Pinpoint the cell where the given text exists, returning its [X, Y] midpoint coordinate. 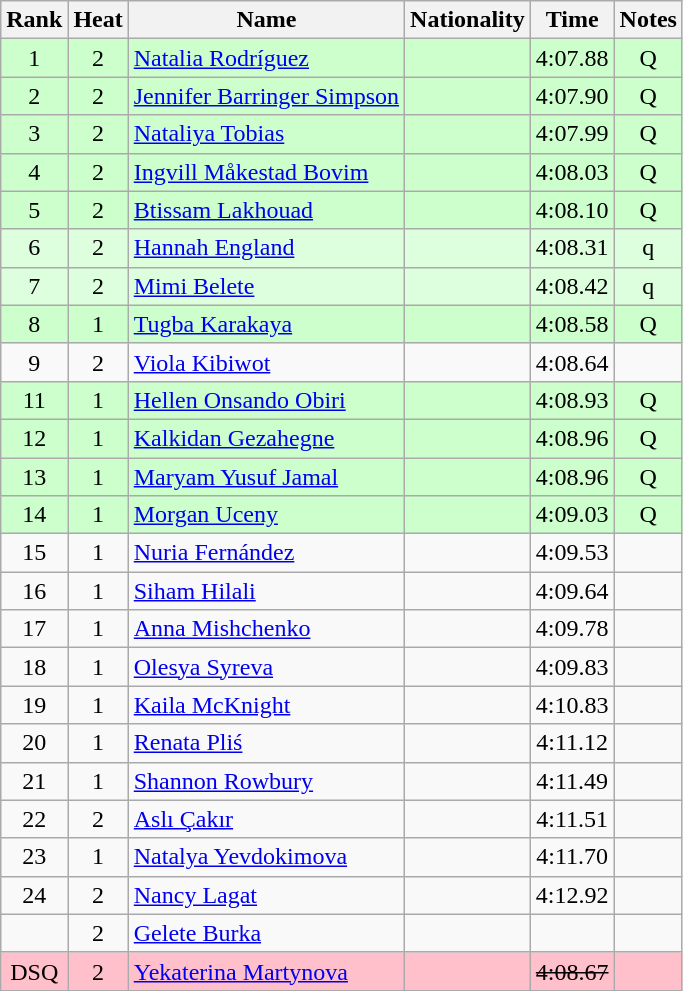
15 [34, 553]
Natalia Rodríguez [266, 58]
4:07.99 [572, 134]
4:08.31 [572, 248]
4:11.70 [572, 857]
Nancy Lagat [266, 895]
Siham Hilali [266, 591]
7 [34, 286]
22 [34, 819]
Nuria Fernández [266, 553]
13 [34, 477]
4:12.92 [572, 895]
4:08.93 [572, 400]
Viola Kibiwot [266, 362]
3 [34, 134]
4:11.49 [572, 781]
Heat [98, 20]
Nationality [468, 20]
17 [34, 629]
6 [34, 248]
4:08.10 [572, 210]
Anna Mishchenko [266, 629]
24 [34, 895]
Nataliya Tobias [266, 134]
DSQ [34, 971]
Yekaterina Martynova [266, 971]
Morgan Uceny [266, 515]
4:09.53 [572, 553]
4:08.58 [572, 324]
Olesya Syreva [266, 667]
4:08.03 [572, 172]
4:08.67 [572, 971]
16 [34, 591]
Hannah England [266, 248]
Natalya Yevdokimova [266, 857]
Hellen Onsando Obiri [266, 400]
Btissam Lakhouad [266, 210]
Ingvill Måkestad Bovim [266, 172]
8 [34, 324]
Name [266, 20]
Mimi Belete [266, 286]
14 [34, 515]
Notes [648, 20]
Kalkidan Gezahegne [266, 438]
4:11.51 [572, 819]
Gelete Burka [266, 933]
Kaila McKnight [266, 705]
Rank [34, 20]
18 [34, 667]
19 [34, 705]
4:09.03 [572, 515]
Shannon Rowbury [266, 781]
4:09.83 [572, 667]
21 [34, 781]
4 [34, 172]
4:07.88 [572, 58]
5 [34, 210]
4:08.42 [572, 286]
9 [34, 362]
Maryam Yusuf Jamal [266, 477]
4:09.78 [572, 629]
4:09.64 [572, 591]
4:10.83 [572, 705]
4:11.12 [572, 743]
Tugba Karakaya [266, 324]
20 [34, 743]
12 [34, 438]
Aslı Çakır [266, 819]
23 [34, 857]
Time [572, 20]
4:07.90 [572, 96]
4:08.64 [572, 362]
Renata Pliś [266, 743]
Jennifer Barringer Simpson [266, 96]
11 [34, 400]
